Provide the (X, Y) coordinate of the cell's center where the given text is located.  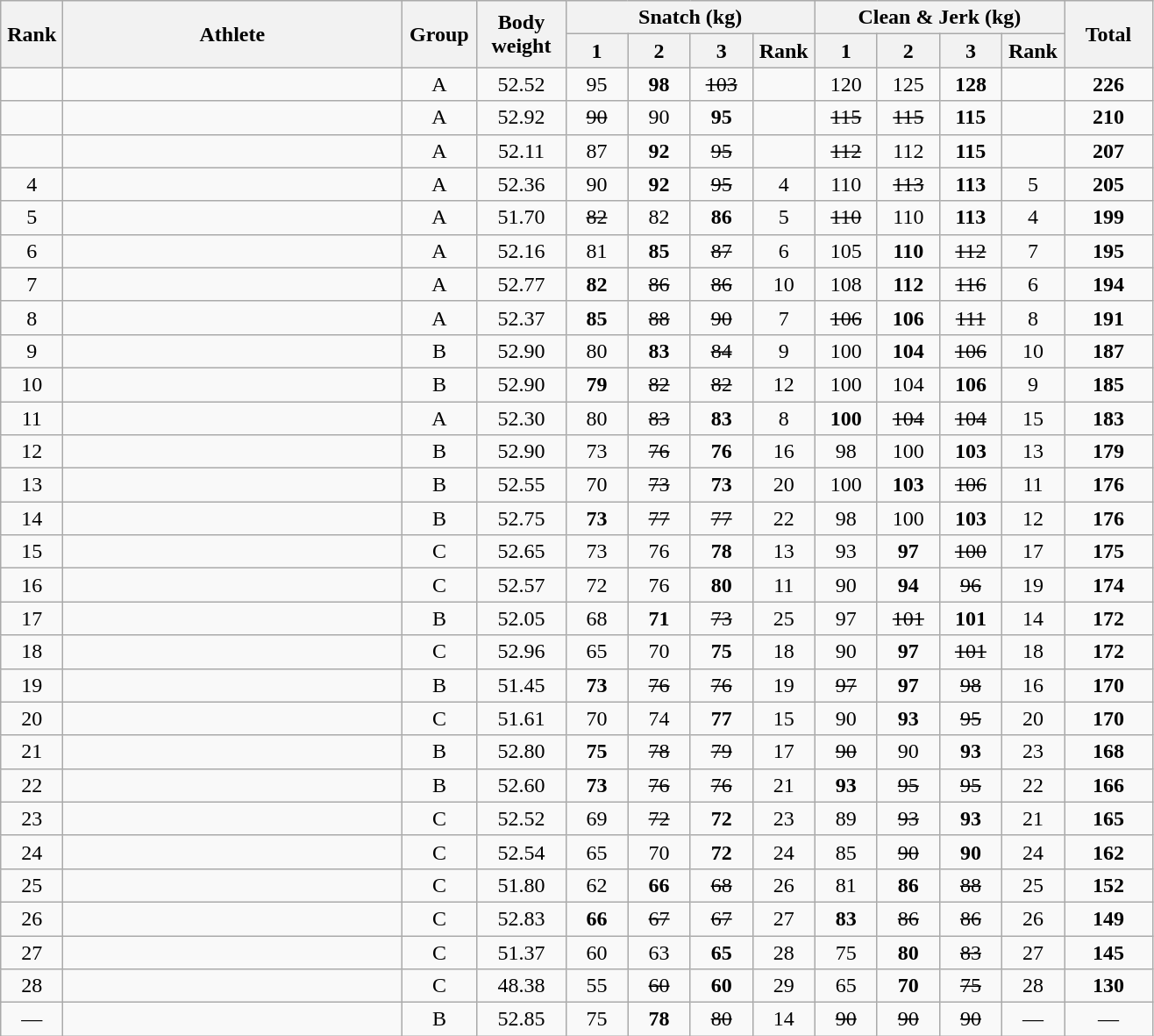
Athlete (232, 34)
71 (659, 618)
52.77 (521, 284)
51.70 (521, 218)
52.85 (521, 1019)
52.30 (521, 418)
120 (845, 84)
Body weight (521, 34)
94 (908, 585)
183 (1108, 418)
51.37 (521, 952)
52.75 (521, 518)
Group (439, 34)
207 (1108, 151)
125 (908, 84)
Total (1108, 34)
149 (1108, 918)
96 (970, 585)
205 (1108, 184)
52.36 (521, 184)
Snatch (kg) (690, 18)
128 (970, 84)
187 (1108, 351)
52.60 (521, 785)
89 (845, 818)
52.05 (521, 618)
175 (1108, 552)
195 (1108, 251)
48.38 (521, 986)
52.80 (521, 752)
130 (1108, 986)
29 (784, 986)
52.65 (521, 552)
145 (1108, 952)
168 (1108, 752)
52.55 (521, 485)
116 (970, 284)
210 (1108, 118)
63 (659, 952)
166 (1108, 785)
174 (1108, 585)
69 (596, 818)
51.45 (521, 685)
191 (1108, 318)
226 (1108, 84)
52.83 (521, 918)
52.54 (521, 852)
162 (1108, 852)
152 (1108, 885)
52.16 (521, 251)
52.96 (521, 652)
52.57 (521, 585)
108 (845, 284)
105 (845, 251)
111 (970, 318)
Clean & Jerk (kg) (939, 18)
62 (596, 885)
179 (1108, 452)
165 (1108, 818)
55 (596, 986)
52.37 (521, 318)
84 (721, 351)
185 (1108, 384)
74 (659, 718)
194 (1108, 284)
52.92 (521, 118)
52.11 (521, 151)
51.61 (521, 718)
51.80 (521, 885)
199 (1108, 218)
